Scan for the cell matching the given text and deliver its [x, y] coordinate at center. 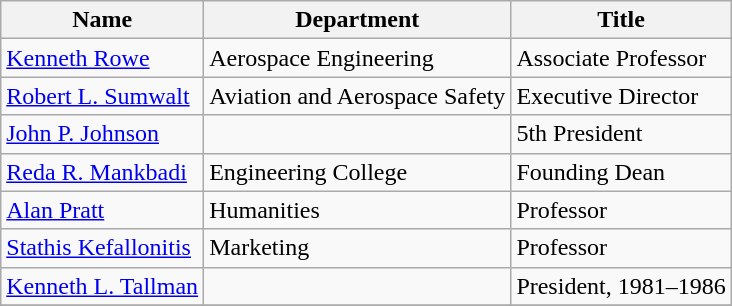
Engineering College [358, 172]
Kenneth L. Tallman [102, 286]
Department [358, 20]
Executive Director [621, 96]
Alan Pratt [102, 210]
Name [102, 20]
Stathis Kefallonitis [102, 248]
John P. Johnson [102, 134]
Aviation and Aerospace Safety [358, 96]
President, 1981–1986 [621, 286]
Marketing [358, 248]
5th President [621, 134]
Founding Dean [621, 172]
Associate Professor [621, 58]
Humanities [358, 210]
Title [621, 20]
Robert L. Sumwalt [102, 96]
Reda R. Mankbadi [102, 172]
Kenneth Rowe [102, 58]
Aerospace Engineering [358, 58]
